Pinpoint the cell where the given text exists, returning its [X, Y] midpoint coordinate. 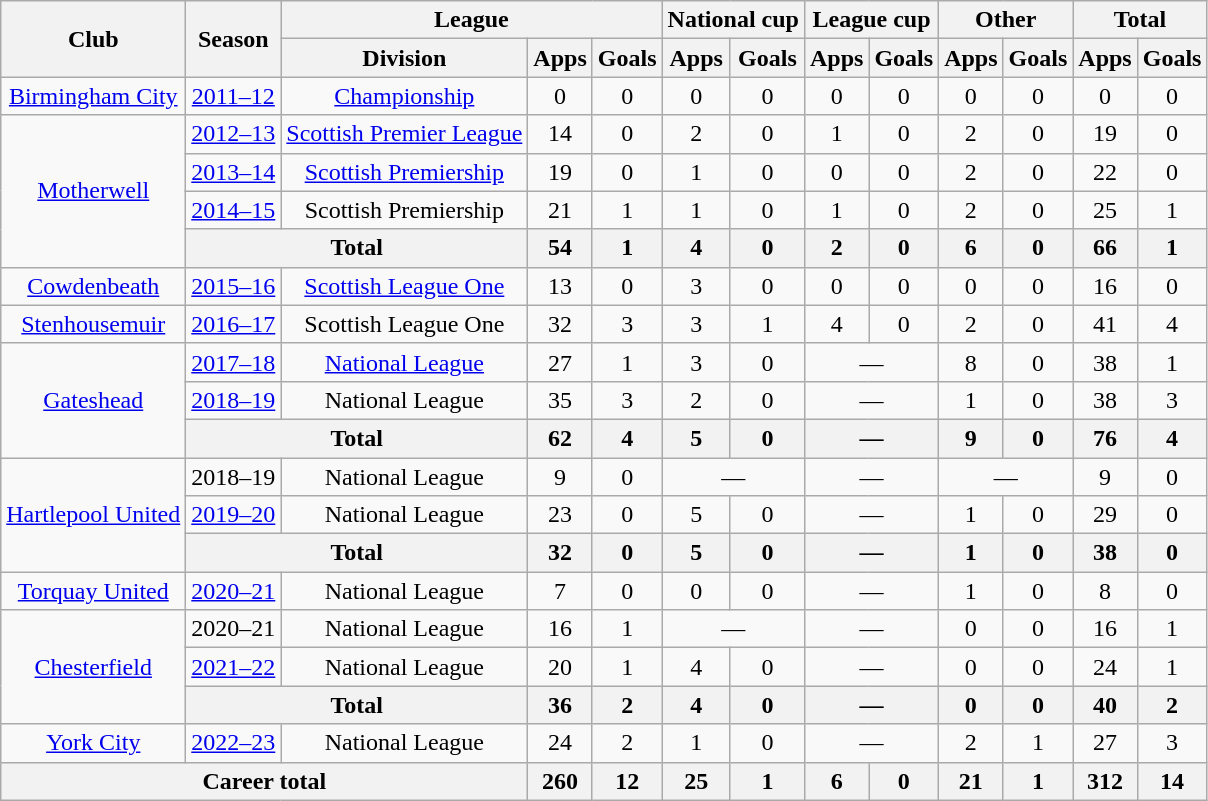
Birmingham City [94, 96]
66 [1105, 248]
York City [94, 743]
36 [560, 705]
2015–16 [234, 286]
12 [627, 781]
2016–17 [234, 324]
2022–23 [234, 743]
2011–12 [234, 96]
41 [1105, 324]
Gateshead [94, 400]
29 [1105, 515]
Championship [404, 96]
7 [560, 591]
Hartlepool United [94, 515]
62 [560, 438]
Club [94, 39]
260 [560, 781]
League [472, 20]
54 [560, 248]
2012–13 [234, 134]
23 [560, 515]
Cowdenbeath [94, 286]
League cup [871, 20]
312 [1105, 781]
20 [560, 667]
Other [1006, 20]
13 [560, 286]
2013–14 [234, 172]
Season [234, 39]
35 [560, 400]
Scottish Premier League [404, 134]
76 [1105, 438]
Career total [264, 781]
Torquay United [94, 591]
Motherwell [94, 191]
40 [1105, 705]
2019–20 [234, 515]
Division [404, 58]
Chesterfield [94, 667]
22 [1105, 172]
Stenhousemuir [94, 324]
2017–18 [234, 362]
2014–15 [234, 210]
2021–22 [234, 667]
National cup [733, 20]
